Pinpoint the cell where the given text exists, returning its (x, y) midpoint coordinate. 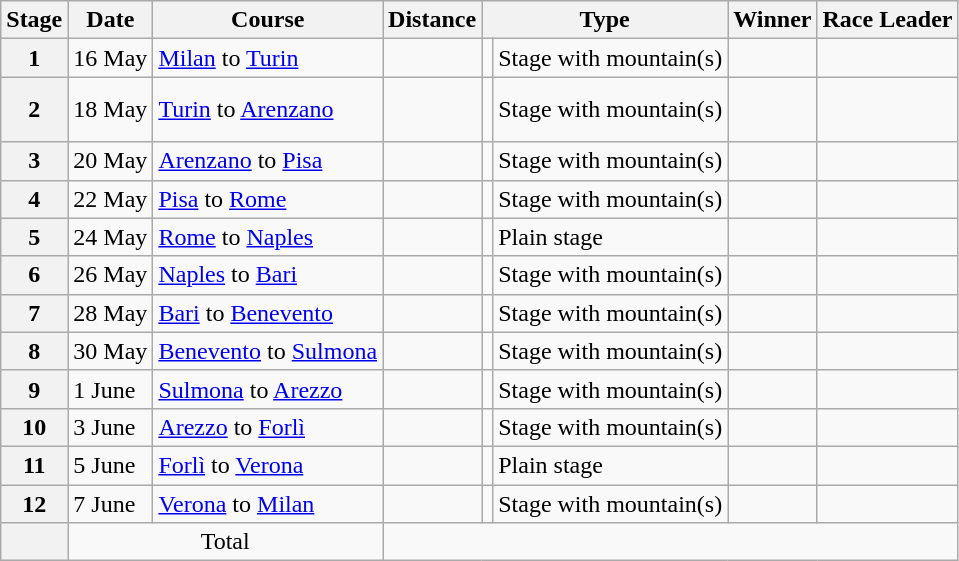
5 June (110, 465)
Pisa to Rome (268, 199)
Rome to Naples (268, 237)
3 June (110, 427)
Distance (432, 20)
24 May (110, 237)
Forlì to Verona (268, 465)
30 May (110, 351)
Benevento to Sulmona (268, 351)
Type (605, 20)
6 (34, 275)
20 May (110, 161)
22 May (110, 199)
10 (34, 427)
8 (34, 351)
Arenzano to Pisa (268, 161)
Sulmona to Arezzo (268, 389)
Total (226, 542)
26 May (110, 275)
7 (34, 313)
18 May (110, 110)
Verona to Milan (268, 503)
12 (34, 503)
Naples to Bari (268, 275)
Arezzo to Forlì (268, 427)
Turin to Arenzano (268, 110)
1 June (110, 389)
1 (34, 58)
Winner (772, 20)
9 (34, 389)
Race Leader (888, 20)
3 (34, 161)
Stage (34, 20)
2 (34, 110)
16 May (110, 58)
28 May (110, 313)
Bari to Benevento (268, 313)
4 (34, 199)
Date (110, 20)
11 (34, 465)
Milan to Turin (268, 58)
5 (34, 237)
Course (268, 20)
7 June (110, 503)
